Scan for the cell matching the given text and deliver its [x, y] coordinate at center. 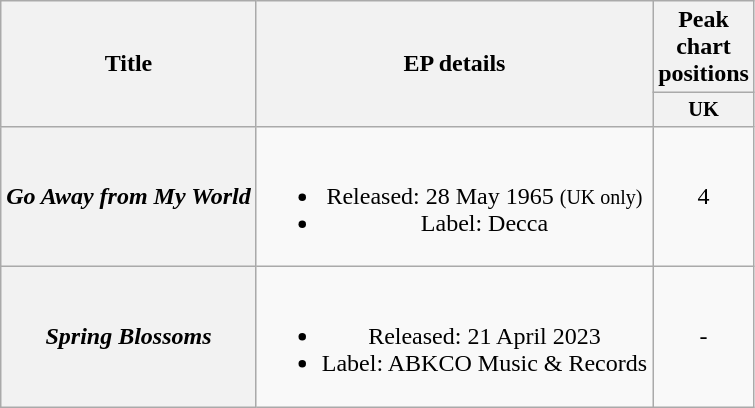
Released: 28 May 1965 (UK only)Label: Decca [454, 196]
Go Away from My World [129, 196]
EP details [454, 64]
Spring Blossoms [129, 337]
- [704, 337]
4 [704, 196]
Title [129, 64]
Peak chart positions [704, 47]
Released: 21 April 2023Label: ABKCO Music & Records [454, 337]
UK [704, 110]
